Output the [X, Y] coordinate of the center of the cell containing the given text.  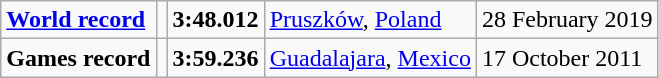
Guadalajara, Mexico [370, 58]
17 October 2011 [567, 58]
Pruszków, Poland [370, 20]
World record [78, 20]
28 February 2019 [567, 20]
Games record [78, 58]
3:59.236 [216, 58]
3:48.012 [216, 20]
